Search for the cell housing the specified text and yield its [X, Y] center coordinate. 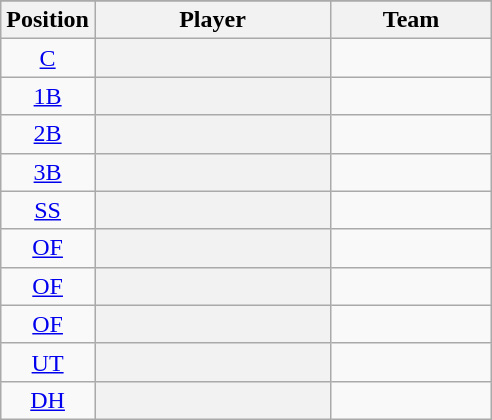
SS [48, 210]
3B [48, 172]
1B [48, 96]
Position [48, 20]
C [48, 58]
Team [412, 20]
Player [212, 20]
UT [48, 362]
DH [48, 400]
2B [48, 134]
